Pinpoint the cell where the given text exists, returning its (x, y) midpoint coordinate. 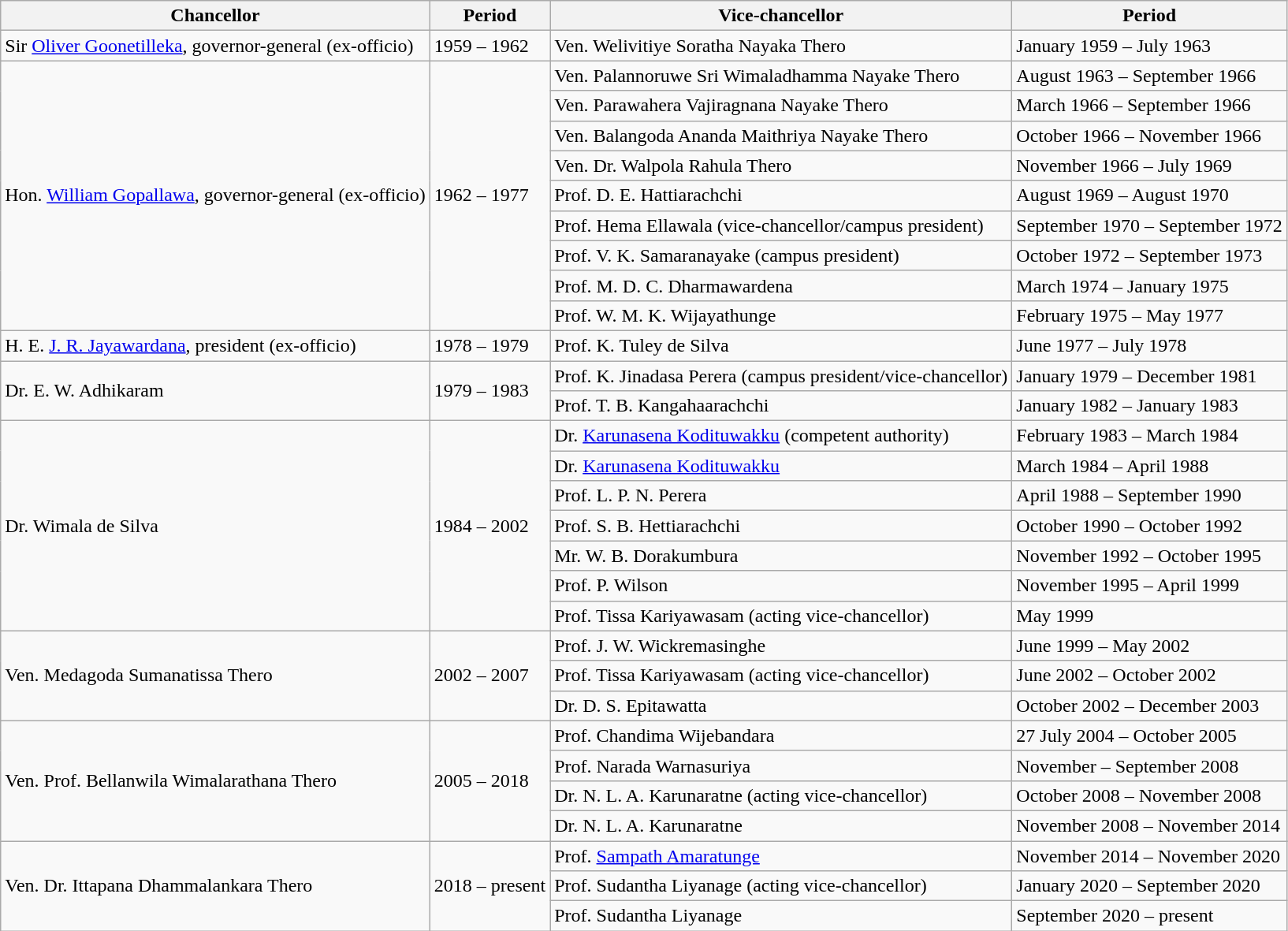
April 1988 – September 1990 (1149, 496)
Prof. T. B. Kangahaarachchi (781, 406)
Prof. Sampath Amaratunge (781, 855)
1979 – 1983 (490, 391)
Ven. Balangoda Ananda Maithriya Nayake Thero (781, 136)
October 2002 – December 2003 (1149, 706)
2002 – 2007 (490, 676)
February 1983 – March 1984 (1149, 436)
Prof. Chandima Wijebandara (781, 735)
Chancellor (216, 16)
October 1972 – September 1973 (1149, 255)
March 1984 – April 1988 (1149, 466)
March 1966 – September 1966 (1149, 106)
October 2008 – November 2008 (1149, 795)
June 1999 – May 2002 (1149, 646)
Prof. K. Jinadasa Perera (campus president/vice-chancellor) (781, 376)
Prof. W. M. K. Wijayathunge (781, 315)
January 1959 – July 1963 (1149, 46)
November 1992 – October 1995 (1149, 556)
January 1982 – January 1983 (1149, 406)
Prof. Sudantha Liyanage (781, 916)
Dr. N. L. A. Karunaratne (acting vice-chancellor) (781, 795)
Ven. Medagoda Sumanatissa Thero (216, 676)
January 1979 – December 1981 (1149, 376)
1978 – 1979 (490, 345)
Dr. E. W. Adhikaram (216, 391)
March 1974 – January 1975 (1149, 285)
Ven. Parawahera Vajiragnana Nayake Thero (781, 106)
August 1969 – August 1970 (1149, 196)
September 1970 – September 1972 (1149, 225)
Ven. Dr. Walpola Rahula Thero (781, 166)
January 2020 – September 2020 (1149, 886)
1984 – 2002 (490, 526)
November – September 2008 (1149, 765)
Prof. K. Tuley de Silva (781, 345)
H. E. J. R. Jayawardana, president (ex-officio) (216, 345)
Prof. Hema Ellawala (vice-chancellor/campus president) (781, 225)
Dr. D. S. Epitawatta (781, 706)
Prof. S. B. Hettiarachchi (781, 526)
November 2014 – November 2020 (1149, 855)
1962 – 1977 (490, 196)
Mr. W. B. Dorakumbura (781, 556)
Sir Oliver Goonetilleka, governor-general (ex-officio) (216, 46)
Ven. Welivitiye Soratha Nayaka Thero (781, 46)
1959 – 1962 (490, 46)
October 1990 – October 1992 (1149, 526)
Prof. Sudantha Liyanage (acting vice-chancellor) (781, 886)
Prof. V. K. Samaranayake (campus president) (781, 255)
August 1963 – September 1966 (1149, 76)
February 1975 – May 1977 (1149, 315)
27 July 2004 – October 2005 (1149, 735)
June 1977 – July 1978 (1149, 345)
2005 – 2018 (490, 780)
Prof. L. P. N. Perera (781, 496)
Prof. D. E. Hattiarachchi (781, 196)
November 1966 – July 1969 (1149, 166)
Prof. Narada Warnasuriya (781, 765)
October 1966 – November 1966 (1149, 136)
Hon. William Gopallawa, governor-general (ex-officio) (216, 196)
November 1995 – April 1999 (1149, 586)
June 2002 – October 2002 (1149, 676)
Prof. P. Wilson (781, 586)
Dr. Wimala de Silva (216, 526)
Ven. Prof. Bellanwila Wimalarathana Thero (216, 780)
Ven. Dr. Ittapana Dhammalankara Thero (216, 885)
May 1999 (1149, 616)
Dr. Karunasena Kodituwakku (competent authority) (781, 436)
Ven. Palannoruwe Sri Wimaladhamma Nayake Thero (781, 76)
2018 – present (490, 885)
September 2020 – present (1149, 916)
Dr. Karunasena Kodituwakku (781, 466)
November 2008 – November 2014 (1149, 825)
Prof. M. D. C. Dharmawardena (781, 285)
Dr. N. L. A. Karunaratne (781, 825)
Prof. J. W. Wickremasinghe (781, 646)
Vice-chancellor (781, 16)
